Locate the cell with the specified text and output its (x, y) center coordinate. 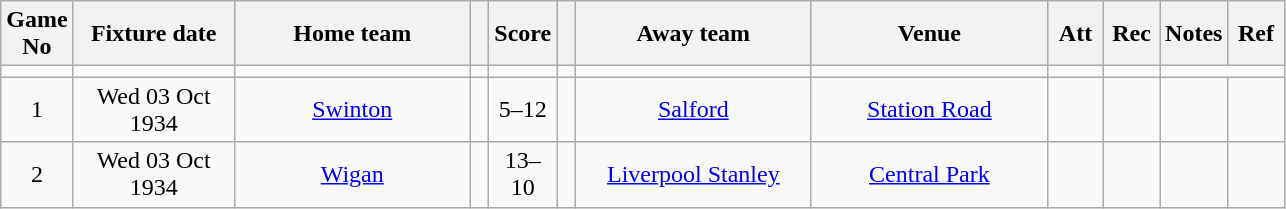
Wigan (352, 174)
Central Park (929, 174)
Notes (1194, 34)
Rec (1132, 34)
Game No (37, 34)
Ref (1256, 34)
Fixture date (154, 34)
Swinton (352, 110)
Salford (693, 110)
Att (1075, 34)
5–12 (523, 110)
Station Road (929, 110)
Venue (929, 34)
Liverpool Stanley (693, 174)
Home team (352, 34)
1 (37, 110)
Score (523, 34)
2 (37, 174)
Away team (693, 34)
13–10 (523, 174)
